Determine the (X, Y) coordinate at the center of the cell enclosing the given text.  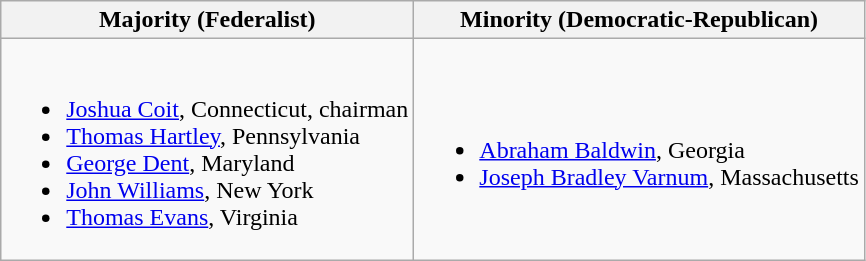
Majority (Federalist) (208, 20)
Abraham Baldwin, GeorgiaJoseph Bradley Varnum, Massachusetts (640, 150)
Minority (Democratic-Republican) (640, 20)
Joshua Coit, Connecticut, chairmanThomas Hartley, PennsylvaniaGeorge Dent, MarylandJohn Williams, New YorkThomas Evans, Virginia (208, 150)
